Scan for the cell matching the given text and deliver its (x, y) coordinate at center. 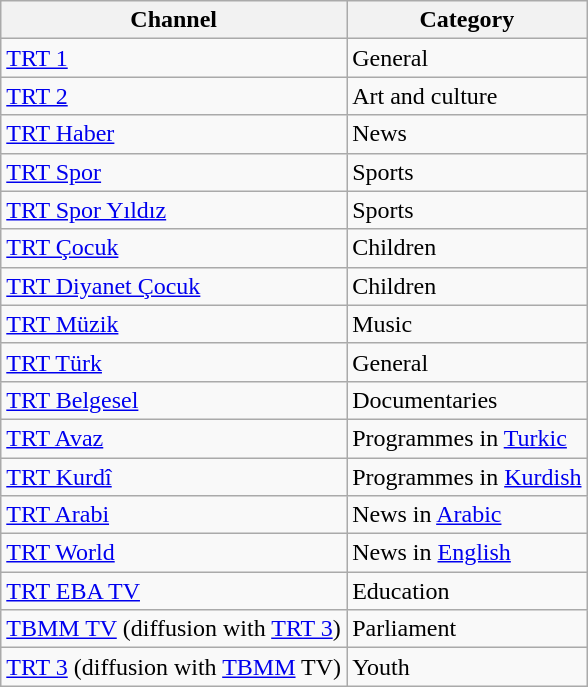
TRT Çocuk (174, 248)
News in English (467, 553)
TRT Müzik (174, 324)
TRT Spor (174, 172)
TRT 1 (174, 58)
Art and culture (467, 96)
TRT 3 (diffusion with TBMM TV) (174, 667)
News in Arabic (467, 515)
News (467, 134)
Parliament (467, 629)
TRT Türk (174, 362)
Youth (467, 667)
Channel (174, 20)
Category (467, 20)
TRT World (174, 553)
TRT Kurdî (174, 477)
TRT Arabi (174, 515)
TRT Haber (174, 134)
TRT Belgesel (174, 400)
TRT Diyanet Çocuk (174, 286)
Music (467, 324)
Programmes in Turkic (467, 438)
TRT EBA TV (174, 591)
Education (467, 591)
Documentaries (467, 400)
Programmes in Kurdish (467, 477)
TBMM TV (diffusion with TRT 3) (174, 629)
TRT 2 (174, 96)
TRT Avaz (174, 438)
TRT Spor Yıldız (174, 210)
